Provide the [x, y] coordinate of the cell's center where the given text is located.  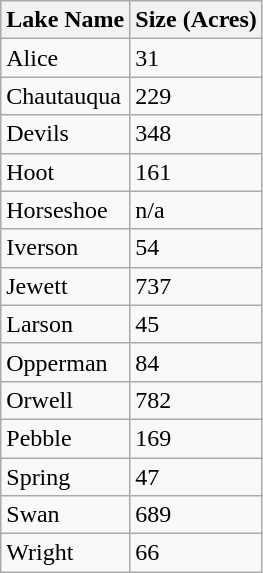
Devils [66, 134]
Hoot [66, 172]
Orwell [66, 400]
348 [196, 134]
Chautauqua [66, 96]
Alice [66, 58]
169 [196, 438]
Jewett [66, 286]
54 [196, 248]
Pebble [66, 438]
Iverson [66, 248]
84 [196, 362]
66 [196, 553]
Horseshoe [66, 210]
Spring [66, 477]
Opperman [66, 362]
Swan [66, 515]
689 [196, 515]
n/a [196, 210]
229 [196, 96]
737 [196, 286]
782 [196, 400]
Wright [66, 553]
161 [196, 172]
Size (Acres) [196, 20]
31 [196, 58]
45 [196, 324]
Larson [66, 324]
Lake Name [66, 20]
47 [196, 477]
